Return the (x, y) coordinate for the center point of the cell that contains the specified text.  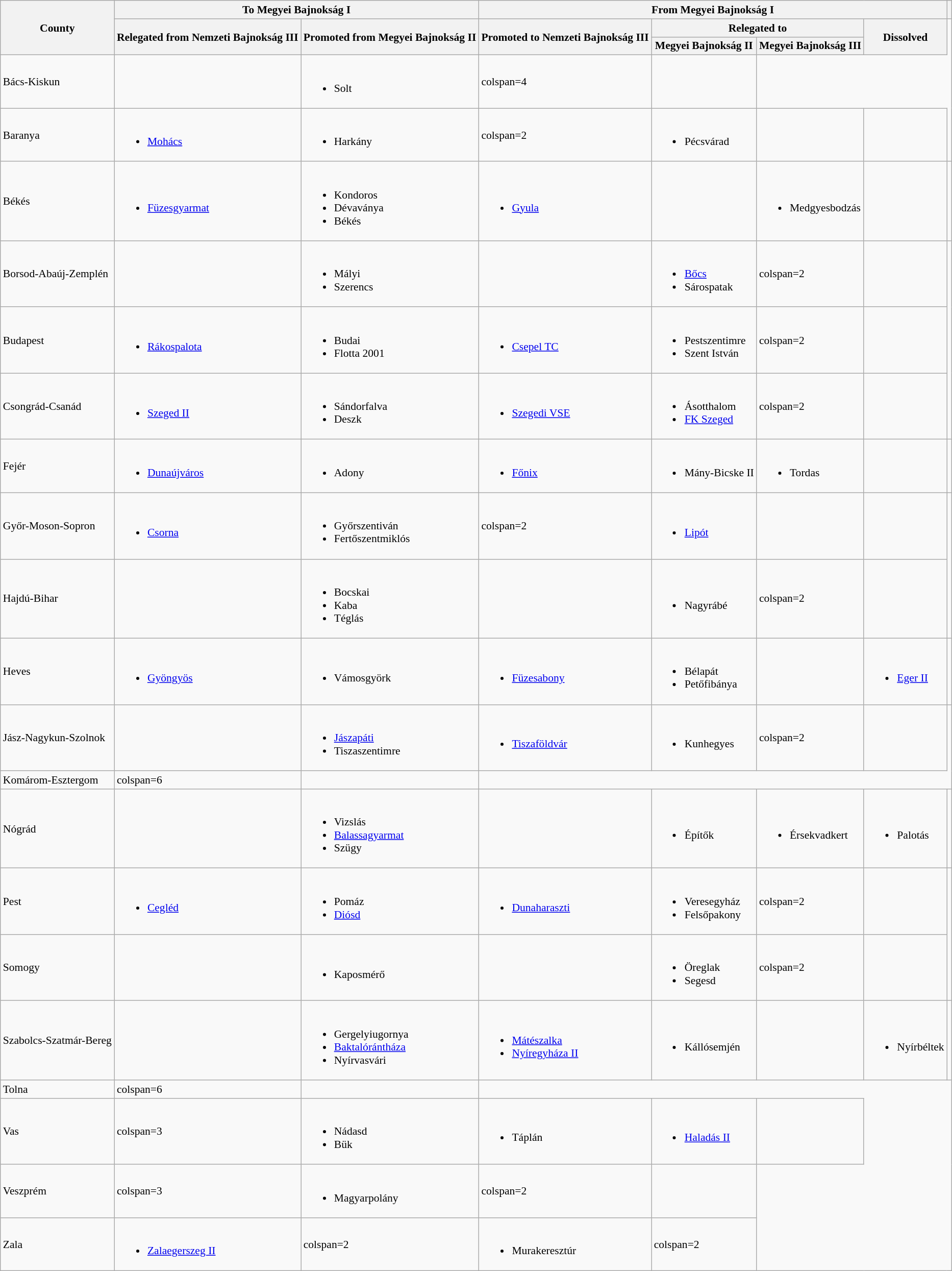
Borsod-Abaúj-Zemplén (57, 274)
Megyei Bajnokság III (810, 46)
Jász-Nagykun-Szolnok (57, 738)
Nógrád (57, 829)
Kaposmérő (390, 968)
Zalaegerszeg II (208, 1244)
PomázDiósd (390, 901)
Csongrád-Csanád (57, 407)
Dissolved (905, 37)
Heves (57, 672)
County (57, 28)
Solt (390, 82)
Adony (390, 466)
Pest (57, 901)
Kállósemjén (704, 1040)
Füzesgyarmat (208, 201)
MályiSzerencs (390, 274)
GyőrszentivánFertőszentmiklós (390, 526)
Tolna (57, 1089)
Medgyesbodzás (810, 201)
Érsekvadkert (810, 829)
BélapátPetőfibánya (704, 672)
GergelyiugornyaBaktalórántházaNyírvasvári (390, 1040)
Vas (57, 1132)
Szeged II (208, 407)
BőcsSárospatak (704, 274)
Szegedi VSE (565, 407)
Csorna (208, 526)
Tordas (810, 466)
Füzesabony (565, 672)
BocskaiKabaTéglás (390, 598)
Vámosgyörk (390, 672)
Pécsvárad (704, 135)
To Megyei Bajnokság I (297, 10)
Eger II (905, 672)
Mohács (208, 135)
ÁsotthalomFK Szeged (704, 407)
SándorfalvaDeszk (390, 407)
Csepel TC (565, 340)
Relegated to (758, 28)
Murakeresztúr (565, 1244)
From Megyei Bajnokság I (712, 10)
ÖreglakSegesd (704, 968)
Veszprém (57, 1191)
Táplán (565, 1132)
Mány-Bicske II (704, 466)
VizslásBalassagyarmatSzügy (390, 829)
Főnix (565, 466)
Bács-Kiskun (57, 82)
Somogy (57, 968)
BudaiFlotta 2001 (390, 340)
PestszentimreSzent István (704, 340)
Szabolcs-Szatmár-Bereg (57, 1040)
Relegated from Nemzeti Bajnokság III (208, 37)
KondorosDévaványaBékés (390, 201)
MátészalkaNyíregyháza II (565, 1040)
Lipót (704, 526)
Építők (704, 829)
Gyöngyös (208, 672)
Nyírbéltek (905, 1040)
Palotás (905, 829)
Promoted to Nemzeti Bajnokság III (565, 37)
Hajdú-Bihar (57, 598)
Zala (57, 1244)
JászapátiTiszaszentimre (390, 738)
Cegléd (208, 901)
Magyarpolány (390, 1191)
colspan=4 (565, 82)
Rákospalota (208, 340)
Promoted from Megyei Bajnokság II (390, 37)
Gyula (565, 201)
Fejér (57, 466)
Baranya (57, 135)
Nagyrábé (704, 598)
Megyei Bajnokság II (704, 46)
Budapest (57, 340)
Győr-Moson-Sopron (57, 526)
Tiszaföldvár (565, 738)
Dunaújváros (208, 466)
Kunhegyes (704, 738)
Dunaharaszti (565, 901)
Komárom-Esztergom (57, 780)
Harkány (390, 135)
Haladás II (704, 1132)
VeresegyházFelsőpakony (704, 901)
NádasdBük (390, 1132)
Békés (57, 201)
